Identify which cell holds the provided text, then report its [X, Y] central coordinate. 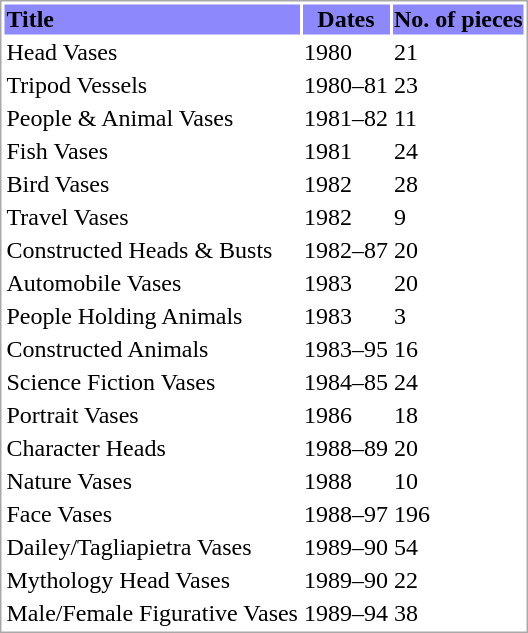
Tripod Vessels [152, 85]
196 [458, 514]
Fish Vases [152, 151]
1980–81 [346, 85]
Portrait Vases [152, 415]
23 [458, 85]
1984–85 [346, 382]
Title [152, 19]
Face Vases [152, 514]
1980 [346, 52]
54 [458, 547]
Automobile Vases [152, 283]
Constructed Animals [152, 349]
Male/Female Figurative Vases [152, 613]
1988–89 [346, 448]
Head Vases [152, 52]
1982–87 [346, 250]
Bird Vases [152, 184]
People & Animal Vases [152, 118]
22 [458, 580]
38 [458, 613]
Character Heads [152, 448]
No. of pieces [458, 19]
Travel Vases [152, 217]
16 [458, 349]
9 [458, 217]
People Holding Animals [152, 316]
Dailey/Tagliapietra Vases [152, 547]
Constructed Heads & Busts [152, 250]
1988–97 [346, 514]
1986 [346, 415]
10 [458, 481]
3 [458, 316]
1988 [346, 481]
Dates [346, 19]
1981–82 [346, 118]
1983–95 [346, 349]
Mythology Head Vases [152, 580]
1981 [346, 151]
1989–94 [346, 613]
28 [458, 184]
18 [458, 415]
Nature Vases [152, 481]
21 [458, 52]
11 [458, 118]
Science Fiction Vases [152, 382]
